Extract the (X, Y) coordinate from the center of the cell holding the provided text.  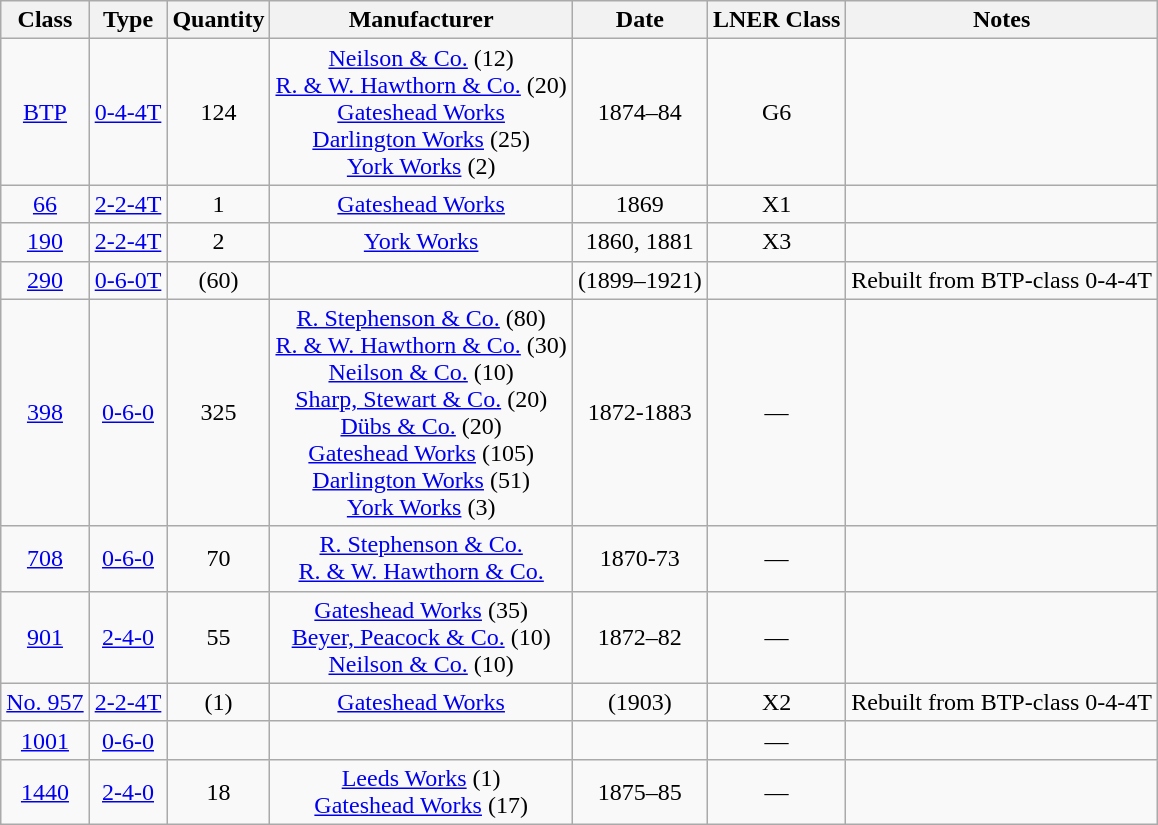
708 (45, 558)
325 (218, 412)
R. Stephenson & Co. R. & W. Hawthorn & Co. (421, 558)
X1 (776, 204)
1 (218, 204)
(60) (218, 280)
1874–84 (640, 112)
(1903) (640, 702)
2 (218, 242)
Neilson & Co. (12)R. & W. Hawthorn & Co. (20)Gateshead Works Darlington Works (25) York Works (2) (421, 112)
70 (218, 558)
(1899–1921) (640, 280)
1872–82 (640, 637)
X3 (776, 242)
(1) (218, 702)
901 (45, 637)
0-4-4T (128, 112)
1440 (45, 792)
LNER Class (776, 20)
Gateshead Works (35)Beyer, Peacock & Co. (10)Neilson & Co. (10) (421, 637)
124 (218, 112)
1875–85 (640, 792)
1870-73 (640, 558)
Quantity (218, 20)
Class (45, 20)
X2 (776, 702)
Leeds Works (1)Gateshead Works (17) (421, 792)
1001 (45, 740)
No. 957 (45, 702)
Date (640, 20)
398 (45, 412)
G6 (776, 112)
Notes (1002, 20)
55 (218, 637)
Type (128, 20)
290 (45, 280)
York Works (421, 242)
18 (218, 792)
0-6-0T (128, 280)
Manufacturer (421, 20)
1872-1883 (640, 412)
66 (45, 204)
190 (45, 242)
1869 (640, 204)
BTP (45, 112)
1860, 1881 (640, 242)
